From the cell containing the given text, extract its center point as (X, Y) coordinate. 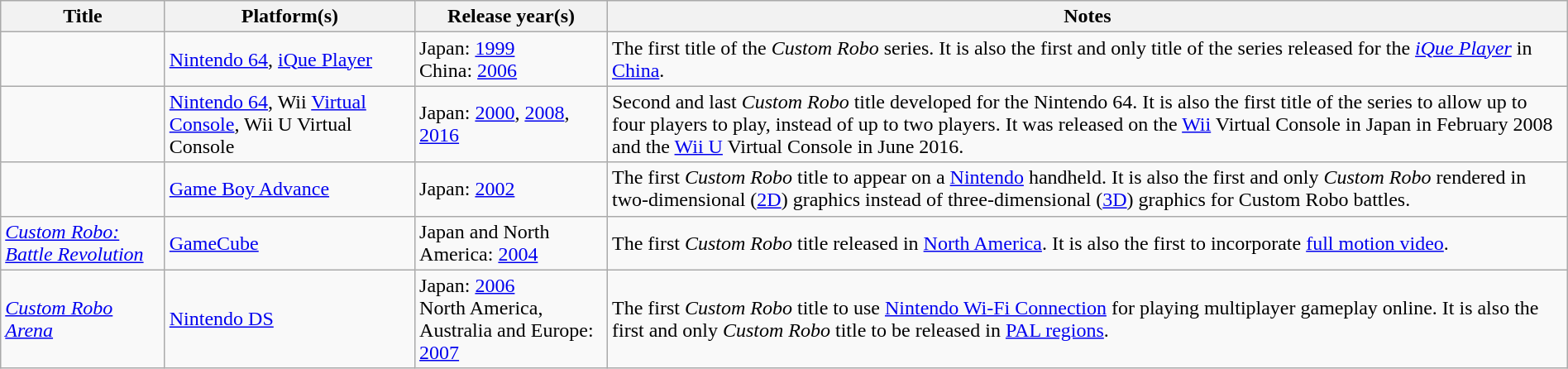
GameCube (289, 243)
Japan: 2000, 2008, 2016 (511, 124)
Platform(s) (289, 17)
Nintendo 64, Wii Virtual Console, Wii U Virtual Console (289, 124)
Nintendo 64, iQue Player (289, 60)
Nintendo DS (289, 319)
Japan and North America: 2004 (511, 243)
Notes (1087, 17)
The first Custom Robo title released in North America. It is also the first to incorporate full motion video. (1087, 243)
Title (83, 17)
Custom Robo Arena (83, 319)
Japan: 1999 China: 2006 (511, 60)
Japan: 2006 North America, Australia and Europe: 2007 (511, 319)
The first title of the Custom Robo series. It is also the first and only title of the series released for the iQue Player in China. (1087, 60)
Japan: 2002 (511, 189)
Custom Robo: Battle Revolution (83, 243)
Game Boy Advance (289, 189)
Release year(s) (511, 17)
